Output the [x, y] coordinate of the center of the cell containing the given text.  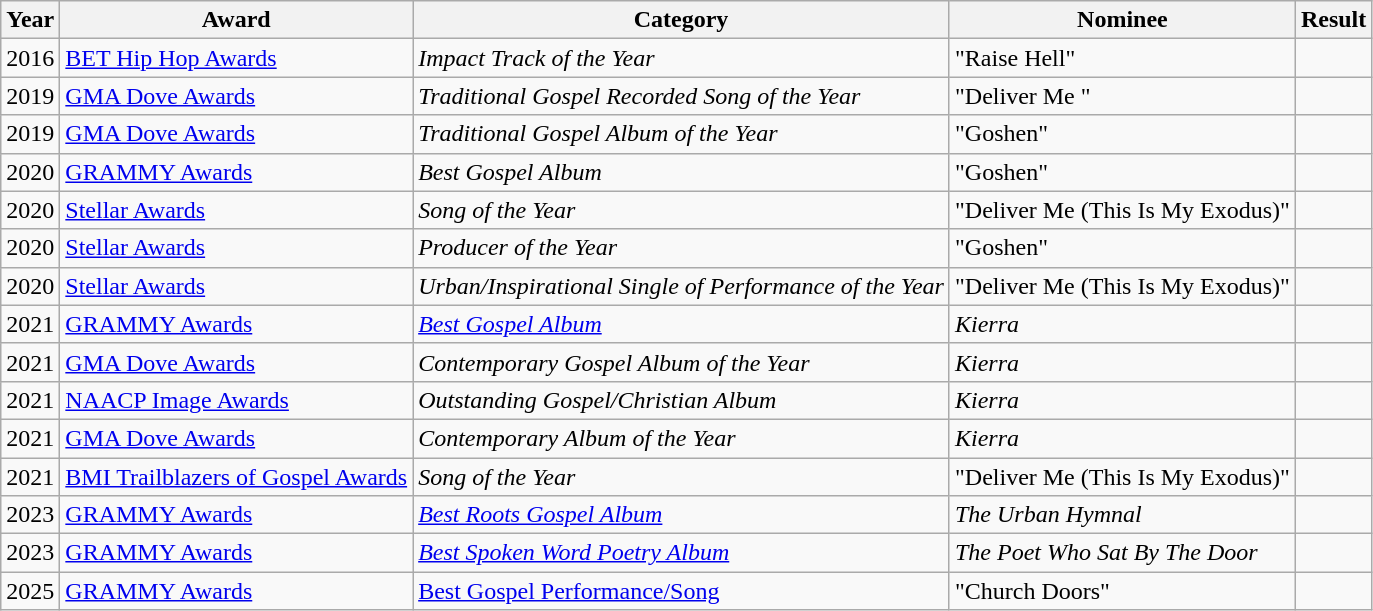
2016 [30, 58]
BMI Trailblazers of Gospel Awards [236, 477]
Outstanding Gospel/Christian Album [682, 400]
Producer of the Year [682, 248]
"Raise Hell" [1122, 58]
2025 [30, 591]
Contemporary Album of the Year [682, 438]
Impact Track of the Year [682, 58]
The Urban Hymnal [1122, 515]
Traditional Gospel Album of the Year [682, 134]
BET Hip Hop Awards [236, 58]
Category [682, 20]
Year [30, 20]
NAACP Image Awards [236, 400]
Urban/Inspirational Single of Performance of the Year [682, 286]
Contemporary Gospel Album of the Year [682, 362]
Award [236, 20]
"Deliver Me " [1122, 96]
Result [1333, 20]
Nominee [1122, 20]
Traditional Gospel Recorded Song of the Year [682, 96]
"Church Doors" [1122, 591]
Best Roots Gospel Album [682, 515]
Best Gospel Performance/Song [682, 591]
Best Spoken Word Poetry Album [682, 553]
The Poet Who Sat By The Door [1122, 553]
